Return (X, Y) of the center of cell containing provided text 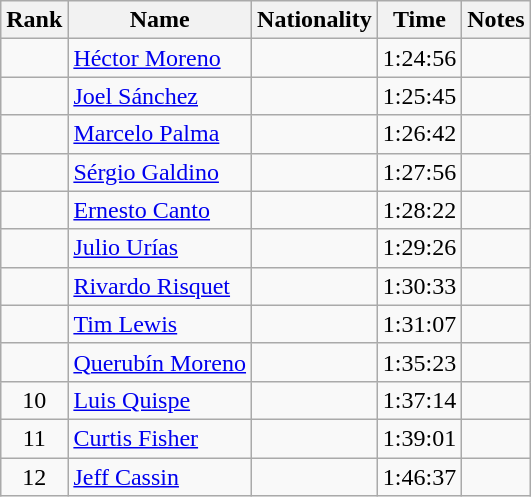
1:31:07 (419, 324)
Ernesto Canto (160, 210)
Time (419, 20)
1:26:42 (419, 134)
Rank (34, 20)
Joel Sánchez (160, 96)
12 (34, 477)
1:25:45 (419, 96)
1:30:33 (419, 286)
Tim Lewis (160, 324)
1:28:22 (419, 210)
Héctor Moreno (160, 58)
1:27:56 (419, 172)
Curtis Fisher (160, 438)
11 (34, 438)
Querubín Moreno (160, 362)
1:35:23 (419, 362)
1:24:56 (419, 58)
1:46:37 (419, 477)
Luis Quispe (160, 400)
Nationality (315, 20)
1:39:01 (419, 438)
Name (160, 20)
Julio Urías (160, 248)
Sérgio Galdino (160, 172)
10 (34, 400)
1:29:26 (419, 248)
Notes (496, 20)
Jeff Cassin (160, 477)
Rivardo Risquet (160, 286)
Marcelo Palma (160, 134)
1:37:14 (419, 400)
